Search for the cell housing the specified text and yield its [x, y] center coordinate. 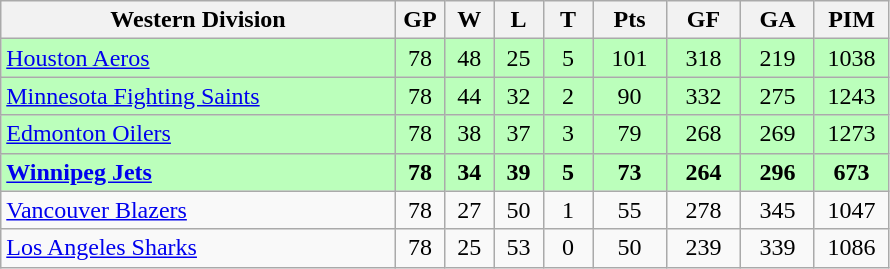
332 [704, 96]
1038 [851, 58]
296 [778, 172]
32 [518, 96]
53 [518, 248]
339 [778, 248]
3 [568, 134]
39 [518, 172]
Pts [630, 20]
L [518, 20]
Edmonton Oilers [198, 134]
Western Division [198, 20]
0 [568, 248]
673 [851, 172]
PIM [851, 20]
Houston Aeros [198, 58]
48 [470, 58]
101 [630, 58]
79 [630, 134]
2 [568, 96]
275 [778, 96]
1273 [851, 134]
239 [704, 248]
1243 [851, 96]
Los Angeles Sharks [198, 248]
GA [778, 20]
345 [778, 210]
Vancouver Blazers [198, 210]
27 [470, 210]
219 [778, 58]
90 [630, 96]
264 [704, 172]
T [568, 20]
Minnesota Fighting Saints [198, 96]
1047 [851, 210]
278 [704, 210]
38 [470, 134]
1 [568, 210]
W [470, 20]
Winnipeg Jets [198, 172]
37 [518, 134]
34 [470, 172]
269 [778, 134]
44 [470, 96]
268 [704, 134]
318 [704, 58]
GF [704, 20]
GP [420, 20]
73 [630, 172]
1086 [851, 248]
55 [630, 210]
